From the cell containing the given text, extract its center point as (X, Y) coordinate. 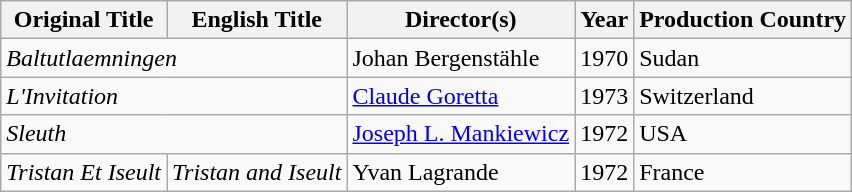
Yvan Lagrande (461, 172)
Sleuth (174, 134)
Joseph L. Mankiewicz (461, 134)
Director(s) (461, 20)
USA (743, 134)
France (743, 172)
Sudan (743, 58)
Tristan Et Iseult (84, 172)
1970 (604, 58)
English Title (256, 20)
Baltutlaemningen (174, 58)
Year (604, 20)
Switzerland (743, 96)
Claude Goretta (461, 96)
Original Title (84, 20)
1973 (604, 96)
L'Invitation (174, 96)
Tristan and Iseult (256, 172)
Johan Bergenstähle (461, 58)
Production Country (743, 20)
